Pinpoint the cell where the given text exists, returning its (X, Y) midpoint coordinate. 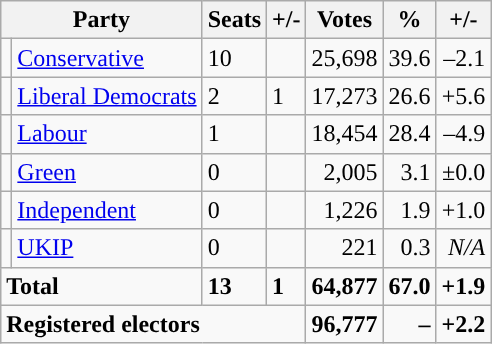
10 (234, 58)
18,454 (344, 134)
221 (344, 248)
Seats (234, 20)
±0.0 (464, 172)
– (410, 324)
96,777 (344, 324)
+5.6 (464, 96)
Conservative (107, 58)
N/A (464, 248)
Party (102, 20)
17,273 (344, 96)
Registered electors (154, 324)
Liberal Democrats (107, 96)
28.4 (410, 134)
Labour (107, 134)
–2.1 (464, 58)
64,877 (344, 286)
13 (234, 286)
+2.2 (464, 324)
2,005 (344, 172)
39.6 (410, 58)
1.9 (410, 210)
25,698 (344, 58)
Independent (107, 210)
Green (107, 172)
Total (102, 286)
2 (234, 96)
Votes (344, 20)
UKIP (107, 248)
0.3 (410, 248)
–4.9 (464, 134)
+1.0 (464, 210)
67.0 (410, 286)
3.1 (410, 172)
26.6 (410, 96)
% (410, 20)
1,226 (344, 210)
+1.9 (464, 286)
